Provide the (X, Y) coordinate of the cell's center where the given text is located.  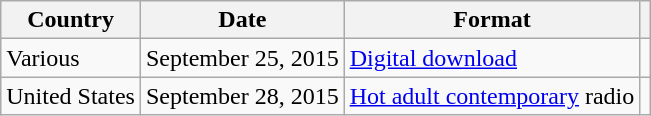
Hot adult contemporary radio (492, 96)
Digital download (492, 58)
United States (71, 96)
Format (492, 20)
Various (71, 58)
Country (71, 20)
Date (242, 20)
September 28, 2015 (242, 96)
September 25, 2015 (242, 58)
